Provide the (X, Y) coordinate of the cell's center where the given text is located.  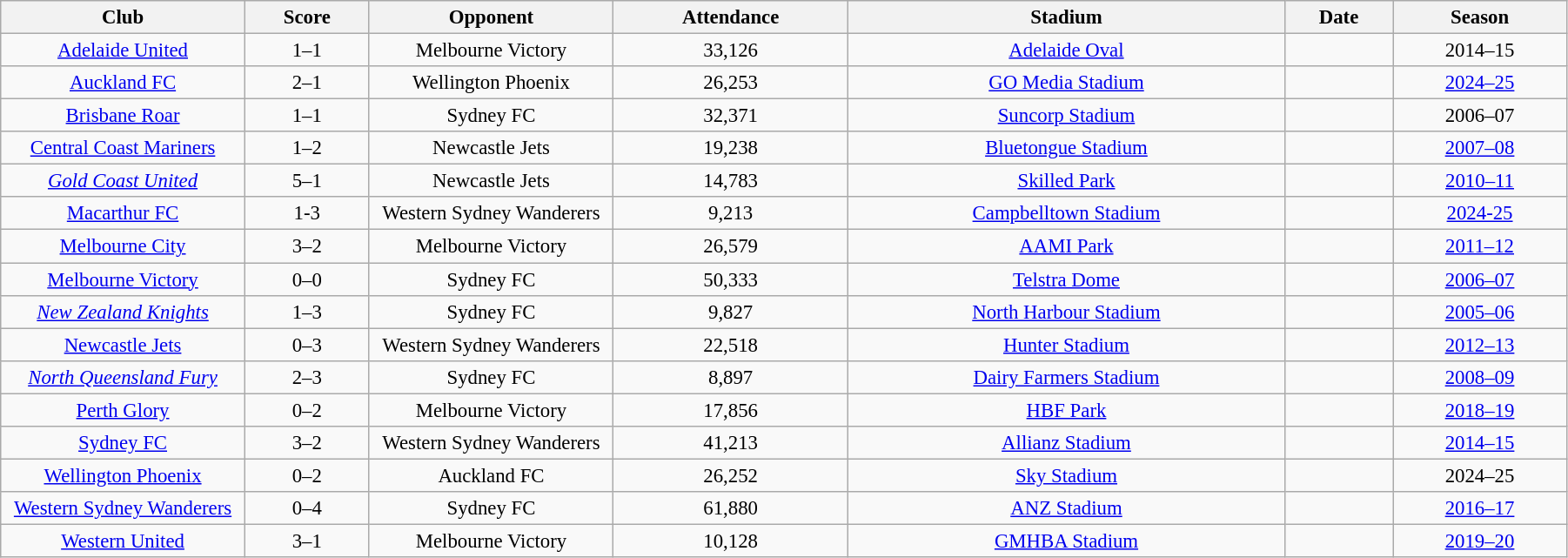
Skilled Park (1066, 181)
33,126 (731, 50)
New Zealand Knights (124, 312)
Central Coast Mariners (124, 148)
14,783 (731, 181)
1–3 (306, 312)
2010–11 (1480, 181)
9,213 (731, 213)
2011–12 (1480, 246)
26,253 (731, 83)
2–3 (306, 377)
North Queensland Fury (124, 377)
2019–20 (1480, 541)
HBF Park (1066, 410)
2012–13 (1480, 345)
2007–08 (1480, 148)
Opponent (491, 17)
Western United (124, 541)
Telstra Dome (1066, 279)
8,897 (731, 377)
Adelaide Oval (1066, 50)
Bluetongue Stadium (1066, 148)
2018–19 (1480, 410)
50,333 (731, 279)
Campbelltown Stadium (1066, 213)
Club (124, 17)
GMHBA Stadium (1066, 541)
1-3 (306, 213)
0–0 (306, 279)
Perth Glory (124, 410)
GO Media Stadium (1066, 83)
2024-25 (1480, 213)
26,252 (731, 475)
2008–09 (1480, 377)
5–1 (306, 181)
Score (306, 17)
Stadium (1066, 17)
61,880 (731, 508)
Hunter Stadium (1066, 345)
1–2 (306, 148)
Sky Stadium (1066, 475)
3–1 (306, 541)
17,856 (731, 410)
26,579 (731, 246)
North Harbour Stadium (1066, 312)
Allianz Stadium (1066, 443)
22,518 (731, 345)
Suncorp Stadium (1066, 116)
2016–17 (1480, 508)
19,238 (731, 148)
Attendance (731, 17)
Macarthur FC (124, 213)
ANZ Stadium (1066, 508)
Season (1480, 17)
Gold Coast United (124, 181)
Melbourne City (124, 246)
2–1 (306, 83)
32,371 (731, 116)
Brisbane Roar (124, 116)
0–3 (306, 345)
41,213 (731, 443)
Dairy Farmers Stadium (1066, 377)
2005–06 (1480, 312)
0–4 (306, 508)
9,827 (731, 312)
10,128 (731, 541)
Date (1338, 17)
Adelaide United (124, 50)
AAMI Park (1066, 246)
